Locate the cell with the specified text and output its (X, Y) center coordinate. 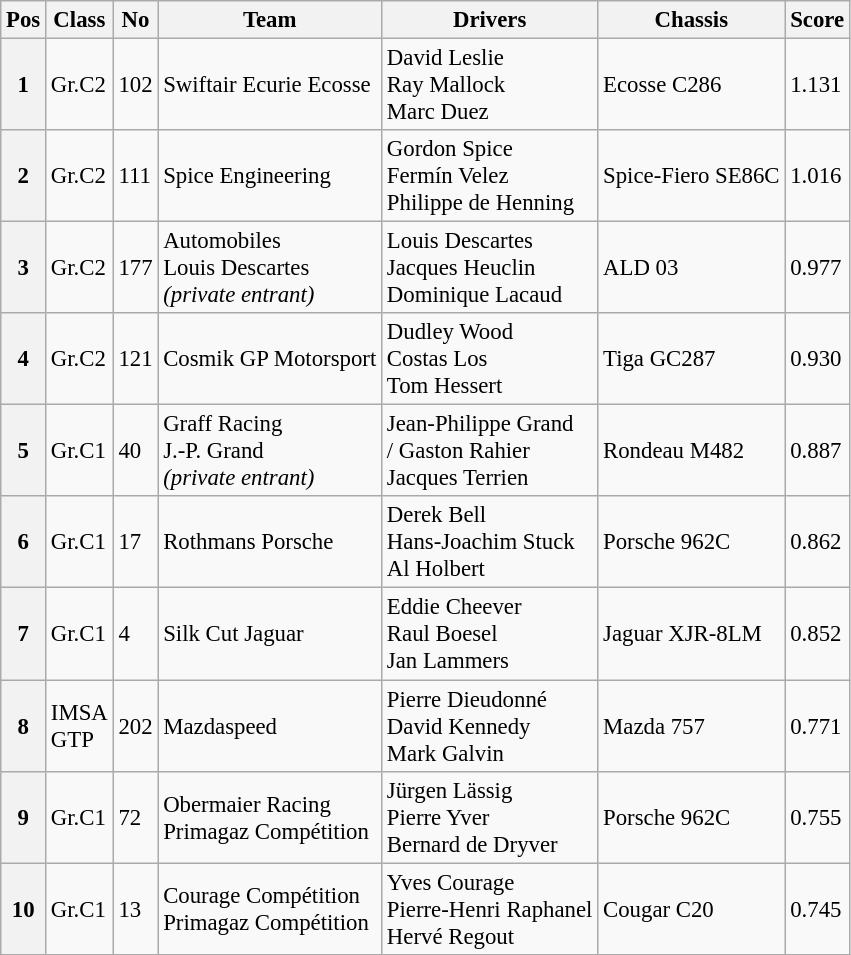
1 (24, 85)
0.745 (818, 909)
0.930 (818, 359)
202 (136, 726)
ALD 03 (692, 268)
0.771 (818, 726)
Mazda 757 (692, 726)
Automobiles Louis Descartes(private entrant) (270, 268)
Jean-Philippe Grand/ Gaston Rahier Jacques Terrien (490, 451)
5 (24, 451)
1.131 (818, 85)
Eddie Cheever Raul Boesel Jan Lammers (490, 634)
Courage Compétition Primagaz Compétition (270, 909)
Graff Racing J.-P. Grand(private entrant) (270, 451)
3 (24, 268)
40 (136, 451)
Spice-Fiero SE86C (692, 176)
Drivers (490, 20)
Yves Courage Pierre-Henri Raphanel Hervé Regout (490, 909)
102 (136, 85)
Obermaier Racing Primagaz Compétition (270, 817)
IMSAGTP (80, 726)
Jaguar XJR-8LM (692, 634)
Score (818, 20)
8 (24, 726)
Chassis (692, 20)
13 (136, 909)
Ecosse C286 (692, 85)
Team (270, 20)
Pierre Dieudonné David Kennedy Mark Galvin (490, 726)
Derek Bell Hans-Joachim Stuck Al Holbert (490, 542)
72 (136, 817)
111 (136, 176)
7 (24, 634)
Louis Descartes Jacques Heuclin Dominique Lacaud (490, 268)
David Leslie Ray Mallock Marc Duez (490, 85)
Cosmik GP Motorsport (270, 359)
Cougar C20 (692, 909)
Jürgen Lässig Pierre Yver Bernard de Dryver (490, 817)
Silk Cut Jaguar (270, 634)
Spice Engineering (270, 176)
6 (24, 542)
Mazdaspeed (270, 726)
Rothmans Porsche (270, 542)
1.016 (818, 176)
Dudley Wood Costas Los Tom Hessert (490, 359)
0.755 (818, 817)
0.977 (818, 268)
9 (24, 817)
121 (136, 359)
0.862 (818, 542)
Rondeau M482 (692, 451)
177 (136, 268)
0.887 (818, 451)
Gordon Spice Fermín Velez Philippe de Henning (490, 176)
Pos (24, 20)
Class (80, 20)
Tiga GC287 (692, 359)
No (136, 20)
10 (24, 909)
Swiftair Ecurie Ecosse (270, 85)
17 (136, 542)
0.852 (818, 634)
2 (24, 176)
